Capture the cell that displays the provided text and extract its [x, y] central coordinate. 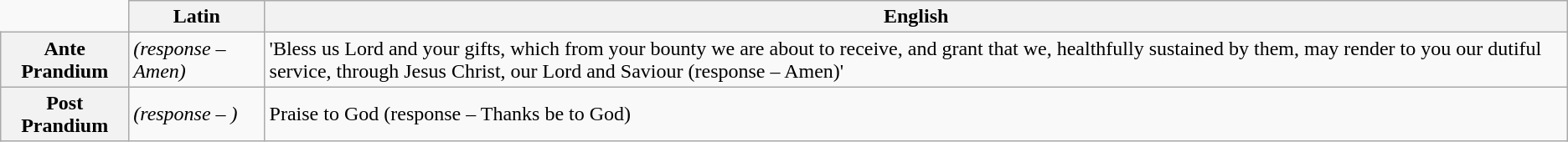
Praise to God (response – Thanks be to God) [916, 114]
(response – ) [197, 114]
(response – Amen) [197, 60]
Post Prandium [65, 114]
Latin [197, 17]
Ante Prandium [65, 60]
English [916, 17]
